Identify which cell holds the provided text, then report its [x, y] central coordinate. 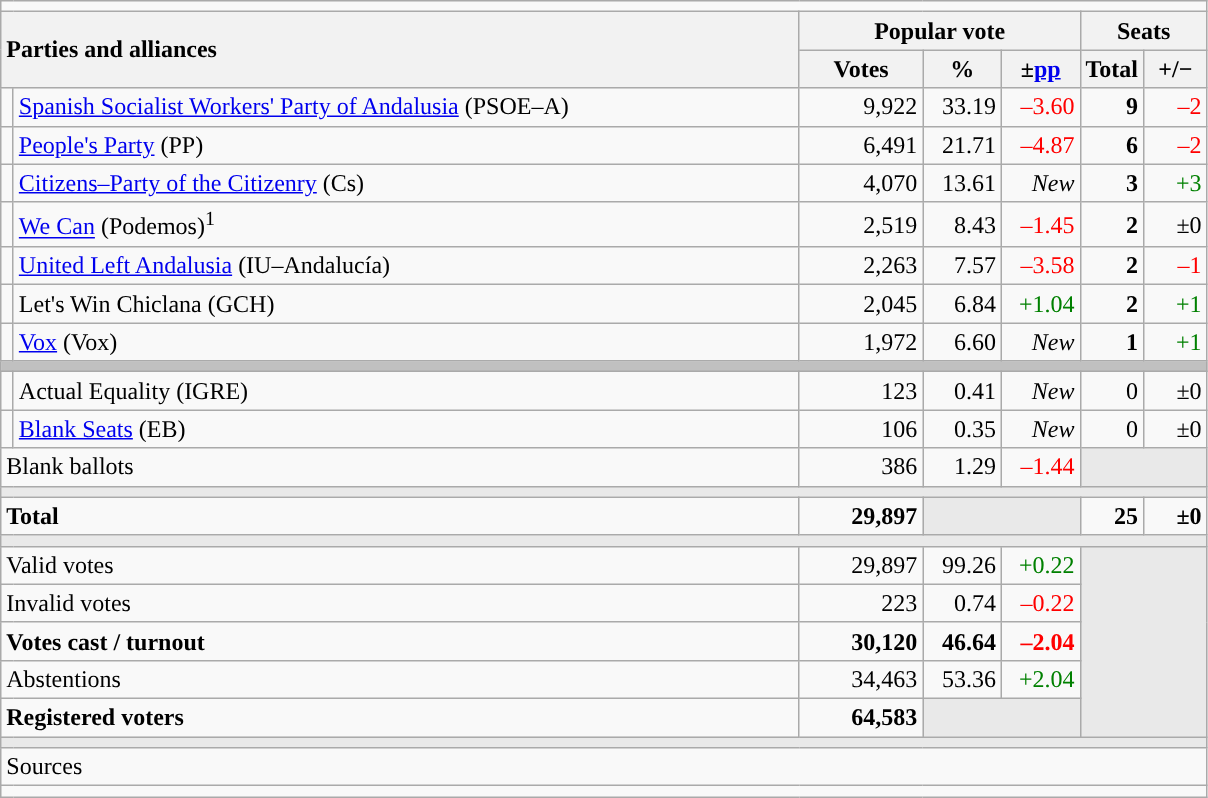
+/− [1176, 69]
Citizens–Party of the Citizenry (Cs) [406, 183]
±pp [1040, 69]
13.61 [962, 183]
Abstentions [400, 679]
Seats [1144, 31]
Votes [861, 69]
4,070 [861, 183]
Parties and alliances [400, 50]
Spanish Socialist Workers' Party of Andalusia (PSOE–A) [406, 107]
386 [861, 467]
–1.44 [1040, 467]
People's Party (PP) [406, 145]
–2.04 [1040, 641]
123 [861, 391]
Votes cast / turnout [400, 641]
30,120 [861, 641]
Blank Seats (EB) [406, 429]
0.41 [962, 391]
Actual Equality (IGRE) [406, 391]
Sources [604, 767]
9,922 [861, 107]
33.19 [962, 107]
106 [861, 429]
2,519 [861, 224]
34,463 [861, 679]
% [962, 69]
6 [1112, 145]
Invalid votes [400, 603]
Blank ballots [400, 467]
+0.22 [1040, 565]
21.71 [962, 145]
6.60 [962, 342]
–0.22 [1040, 603]
–3.60 [1040, 107]
8.43 [962, 224]
3 [1112, 183]
–3.58 [1040, 266]
9 [1112, 107]
64,583 [861, 718]
+2.04 [1040, 679]
2,045 [861, 304]
46.64 [962, 641]
Vox (Vox) [406, 342]
7.57 [962, 266]
–4.87 [1040, 145]
6.84 [962, 304]
–1.45 [1040, 224]
6,491 [861, 145]
1 [1112, 342]
99.26 [962, 565]
Popular vote [940, 31]
223 [861, 603]
Registered voters [400, 718]
0.35 [962, 429]
2,263 [861, 266]
25 [1112, 516]
–1 [1176, 266]
53.36 [962, 679]
Let's Win Chiclana (GCH) [406, 304]
1,972 [861, 342]
1.29 [962, 467]
+3 [1176, 183]
0.74 [962, 603]
United Left Andalusia (IU–Andalucía) [406, 266]
We Can (Podemos)1 [406, 224]
Valid votes [400, 565]
+1.04 [1040, 304]
